Extract the [X, Y] coordinate from the center of the cell holding the provided text.  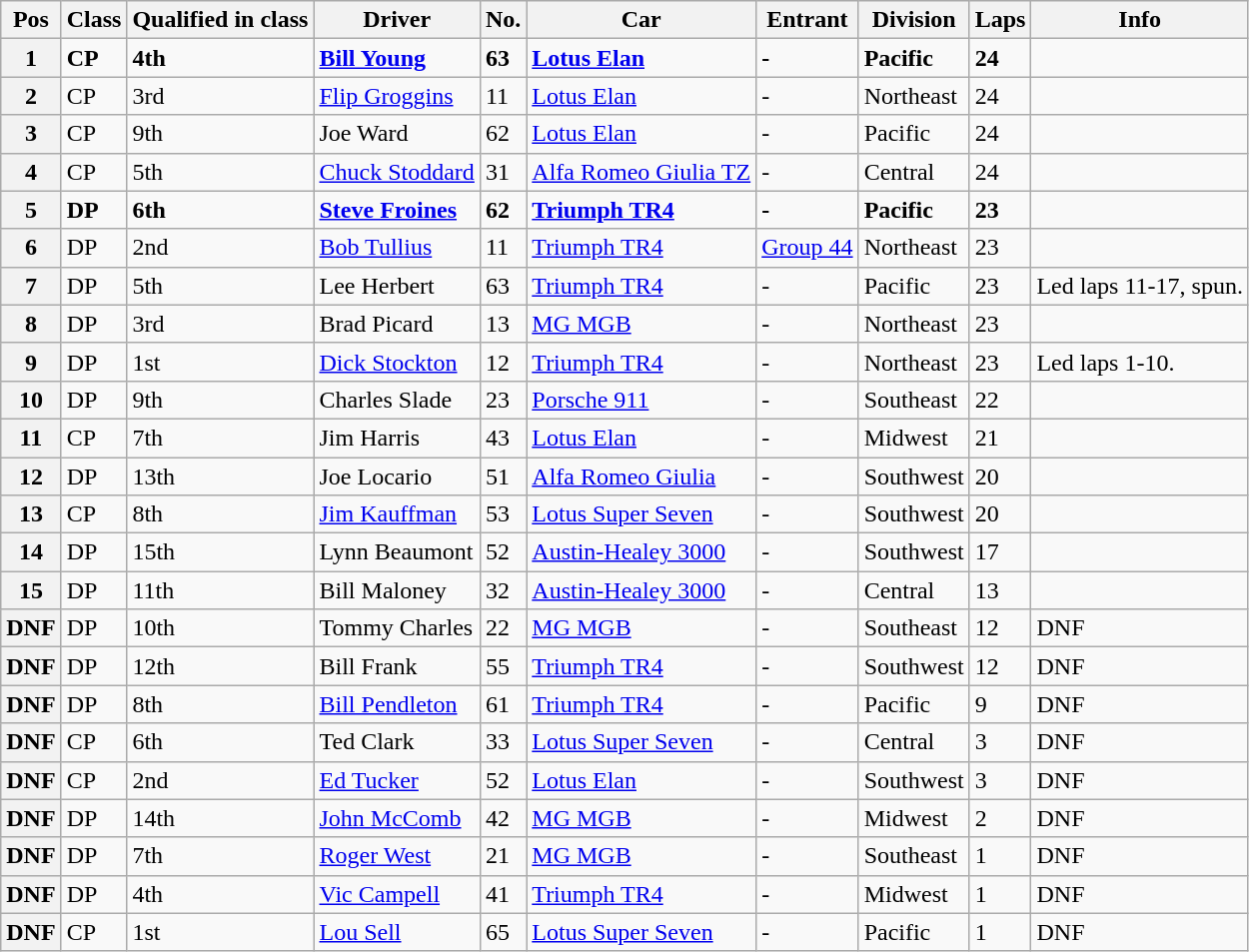
Charles Slade [397, 400]
15 [31, 590]
Group 44 [807, 248]
53 [503, 514]
John McComb [397, 818]
Driver [397, 20]
33 [503, 742]
14th [220, 818]
31 [503, 172]
65 [503, 932]
15th [220, 552]
Entrant [807, 20]
5 [31, 210]
43 [503, 438]
Car [641, 20]
11th [220, 590]
14 [31, 552]
Lynn Beaumont [397, 552]
Ted Clark [397, 742]
Joe Ward [397, 134]
8 [31, 324]
13th [220, 476]
10 [31, 400]
Lee Herbert [397, 286]
Chuck Stoddard [397, 172]
Steve Froines [397, 210]
Bill Pendleton [397, 704]
Bill Young [397, 58]
No. [503, 20]
55 [503, 666]
Pos [31, 20]
Ed Tucker [397, 780]
Division [913, 20]
Tommy Charles [397, 628]
Bill Maloney [397, 590]
Dick Stockton [397, 362]
61 [503, 704]
42 [503, 818]
Alfa Romeo Giulia [641, 476]
Vic Campell [397, 894]
4 [31, 172]
Class [94, 20]
41 [503, 894]
Roger West [397, 856]
10th [220, 628]
32 [503, 590]
17 [1000, 552]
51 [503, 476]
Jim Kauffman [397, 514]
Lou Sell [397, 932]
Bob Tullius [397, 248]
Brad Picard [397, 324]
Qualified in class [220, 20]
Joe Locario [397, 476]
6 [31, 248]
12th [220, 666]
Flip Groggins [397, 96]
Led laps 1-10. [1139, 362]
Porsche 911 [641, 400]
Led laps 11-17, spun. [1139, 286]
Jim Harris [397, 438]
Laps [1000, 20]
Info [1139, 20]
Bill Frank [397, 666]
Alfa Romeo Giulia TZ [641, 172]
7 [31, 286]
